Pinpoint the cell where the given text exists, returning its [x, y] midpoint coordinate. 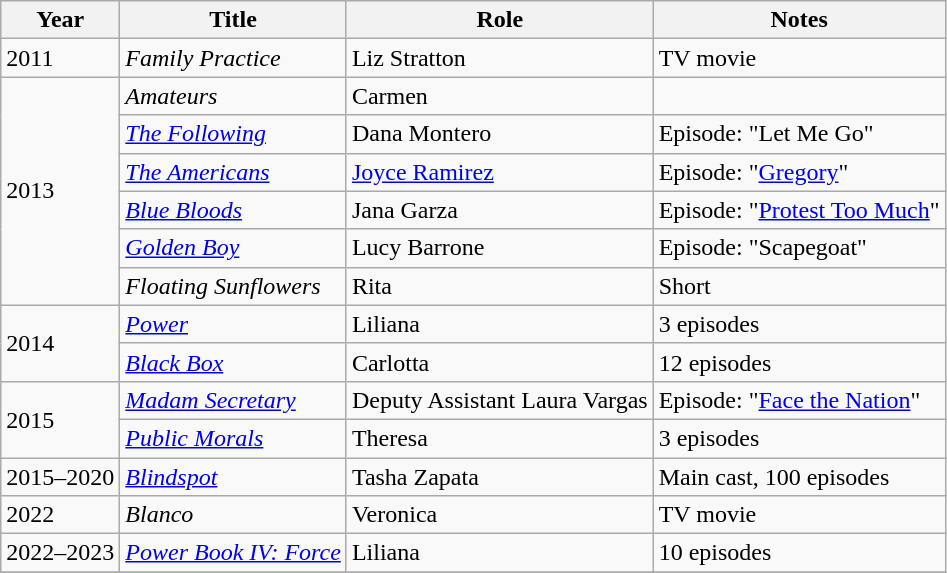
2014 [60, 343]
Short [799, 286]
2022 [60, 515]
Blue Bloods [234, 210]
Jana Garza [500, 210]
Power Book IV: Force [234, 553]
Floating Sunflowers [234, 286]
Role [500, 20]
Title [234, 20]
Episode: "Let Me Go" [799, 134]
The Americans [234, 172]
Madam Secretary [234, 400]
Black Box [234, 362]
Main cast, 100 episodes [799, 477]
10 episodes [799, 553]
Lucy Barrone [500, 248]
2011 [60, 58]
The Following [234, 134]
Golden Boy [234, 248]
2013 [60, 191]
Episode: "Protest Too Much" [799, 210]
Theresa [500, 438]
Tasha Zapata [500, 477]
2022–2023 [60, 553]
Liz Stratton [500, 58]
2015–2020 [60, 477]
2015 [60, 419]
Power [234, 324]
Blindspot [234, 477]
Veronica [500, 515]
Family Practice [234, 58]
Public Morals [234, 438]
Blanco [234, 515]
Year [60, 20]
Notes [799, 20]
Episode: "Scapegoat" [799, 248]
Episode: "Face the Nation" [799, 400]
Deputy Assistant Laura Vargas [500, 400]
Dana Montero [500, 134]
Carmen [500, 96]
Episode: "Gregory" [799, 172]
Carlotta [500, 362]
12 episodes [799, 362]
Rita [500, 286]
Amateurs [234, 96]
Joyce Ramirez [500, 172]
